For the text-containing cell, return its midpoint in (X, Y) coordinate format. 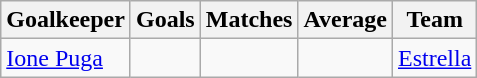
Average (346, 20)
Estrella (434, 58)
Goals (165, 20)
Goalkeeper (66, 20)
Team (434, 20)
Ione Puga (66, 58)
Matches (249, 20)
